Detect which cell encompasses the target text, then output its (x, y) center coordinate. 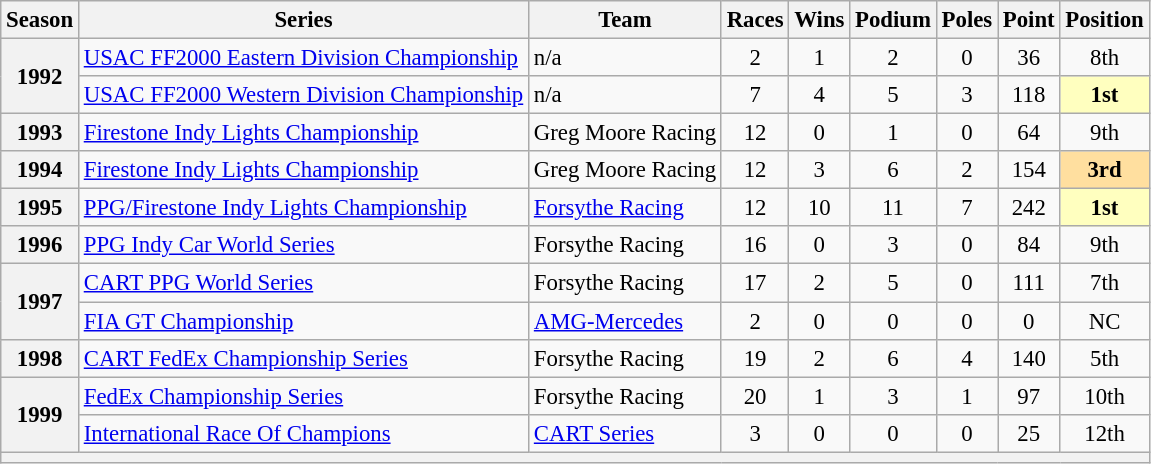
Poles (966, 20)
1994 (40, 170)
PPG/Firestone Indy Lights Championship (303, 208)
Series (303, 20)
36 (1030, 58)
FIA GT Championship (303, 321)
7th (1104, 283)
CART PPG World Series (303, 283)
USAC FF2000 Western Division Championship (303, 95)
Races (755, 20)
1995 (40, 208)
1999 (40, 414)
CART Series (626, 433)
16 (755, 245)
84 (1030, 245)
Point (1030, 20)
3rd (1104, 170)
Wins (820, 20)
17 (755, 283)
118 (1030, 95)
International Race Of Champions (303, 433)
1996 (40, 245)
FedEx Championship Series (303, 396)
97 (1030, 396)
Season (40, 20)
1992 (40, 76)
1998 (40, 358)
Podium (894, 20)
11 (894, 208)
AMG-Mercedes (626, 321)
10th (1104, 396)
5th (1104, 358)
1993 (40, 133)
140 (1030, 358)
CART FedEx Championship Series (303, 358)
NC (1104, 321)
64 (1030, 133)
Position (1104, 20)
12th (1104, 433)
19 (755, 358)
Team (626, 20)
25 (1030, 433)
1997 (40, 302)
10 (820, 208)
USAC FF2000 Eastern Division Championship (303, 58)
111 (1030, 283)
154 (1030, 170)
8th (1104, 58)
PPG Indy Car World Series (303, 245)
242 (1030, 208)
20 (755, 396)
